Find where the given text appears and provide that cell's center as (X, Y) coordinate. 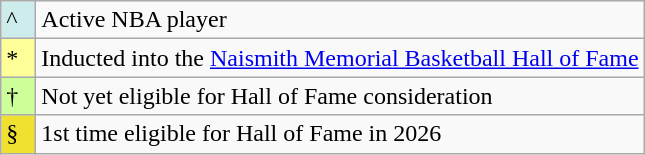
* (18, 58)
Not yet eligible for Hall of Fame consideration (340, 96)
^ (18, 20)
§ (18, 134)
Inducted into the Naismith Memorial Basketball Hall of Fame (340, 58)
† (18, 96)
1st time eligible for Hall of Fame in 2026 (340, 134)
Active NBA player (340, 20)
